Search for the cell housing the specified text and yield its [X, Y] center coordinate. 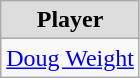
Doug Weight [70, 58]
Player [70, 20]
